Pinpoint the cell where the given text exists, returning its [X, Y] midpoint coordinate. 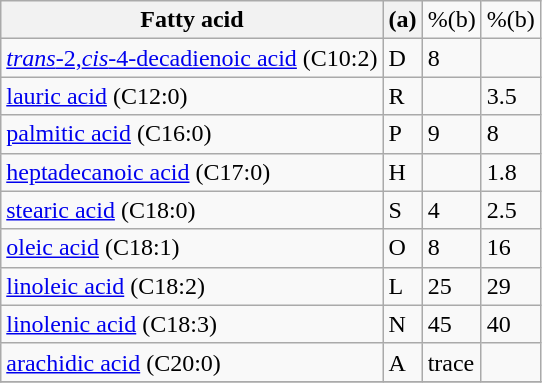
4 [452, 210]
stearic acid (C18:0) [192, 210]
3.5 [510, 96]
40 [510, 324]
H [402, 172]
arachidic acid (C20:0) [192, 362]
Fatty acid [192, 20]
O [402, 248]
S [402, 210]
palmitic acid (C16:0) [192, 134]
heptadecanoic acid (C17:0) [192, 172]
oleic acid (C18:1) [192, 248]
29 [510, 286]
2.5 [510, 210]
R [402, 96]
9 [452, 134]
lauric acid (C12:0) [192, 96]
(a) [402, 20]
trace [452, 362]
1.8 [510, 172]
D [402, 58]
A [402, 362]
P [402, 134]
25 [452, 286]
linoleic acid (C18:2) [192, 286]
L [402, 286]
N [402, 324]
45 [452, 324]
trans-2,cis-4-decadienoic acid (C10:2) [192, 58]
linolenic acid (C18:3) [192, 324]
16 [510, 248]
